Scan for the cell matching the given text and deliver its (x, y) coordinate at center. 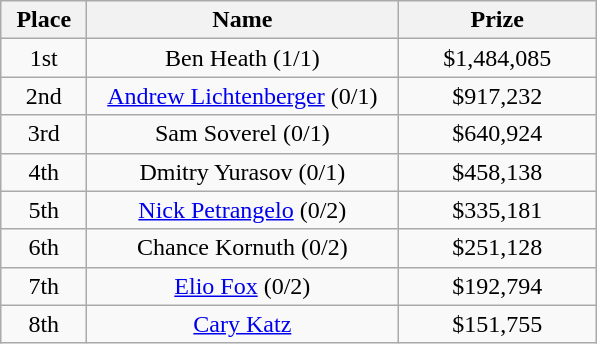
1st (44, 58)
Cary Katz (242, 324)
Dmitry Yurasov (0/1) (242, 172)
3rd (44, 134)
Chance Kornuth (0/2) (242, 248)
$917,232 (498, 96)
$151,755 (498, 324)
$640,924 (498, 134)
8th (44, 324)
$1,484,085 (498, 58)
Nick Petrangelo (0/2) (242, 210)
4th (44, 172)
Prize (498, 20)
2nd (44, 96)
Ben Heath (1/1) (242, 58)
$458,138 (498, 172)
5th (44, 210)
Andrew Lichtenberger (0/1) (242, 96)
6th (44, 248)
Sam Soverel (0/1) (242, 134)
Elio Fox (0/2) (242, 286)
Name (242, 20)
Place (44, 20)
$192,794 (498, 286)
$251,128 (498, 248)
$335,181 (498, 210)
7th (44, 286)
